Find where the given text appears and provide that cell's center as (X, Y) coordinate. 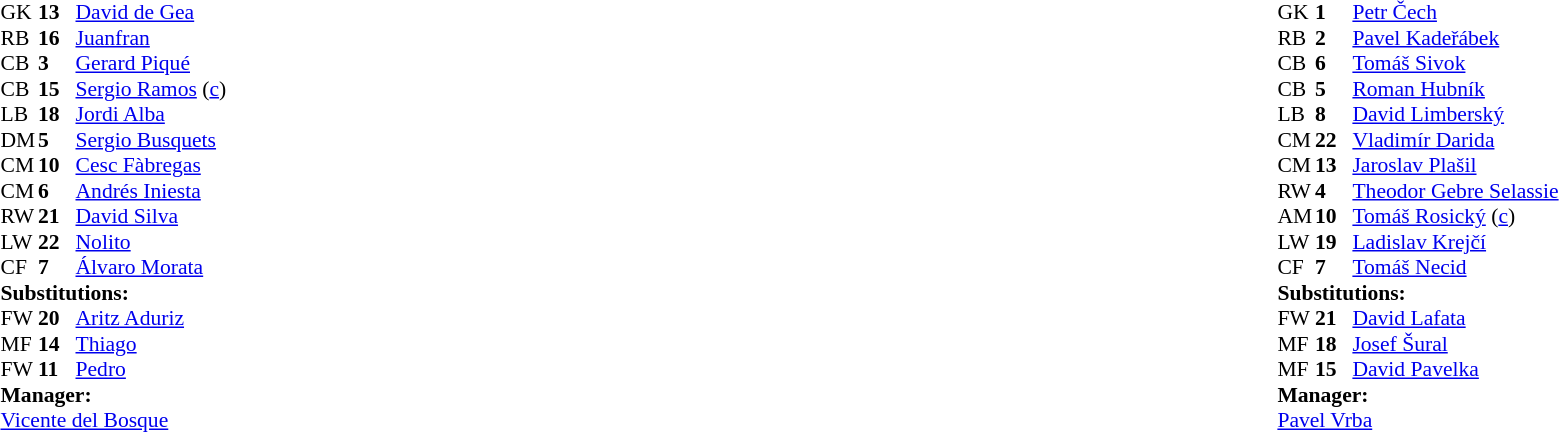
David Lafata (1455, 319)
Tomáš Necid (1455, 267)
Theodor Gebre Selassie (1455, 191)
Roman Hubník (1455, 89)
Ladislav Krejčí (1455, 242)
1 (1334, 13)
David Pavelka (1455, 369)
11 (57, 369)
8 (1334, 115)
Andrés Iniesta (152, 191)
Tomáš Sivok (1455, 63)
Sergio Ramos (c) (152, 89)
Petr Čech (1455, 13)
David Limberský (1455, 115)
Cesc Fàbregas (152, 165)
Vladimír Darida (1455, 140)
AM (1296, 217)
Pedro (152, 369)
Jaroslav Plašil (1455, 165)
David Silva (152, 217)
Gerard Piqué (152, 63)
Tomáš Rosický (c) (1455, 217)
Juanfran (152, 38)
David de Gea (152, 13)
3 (57, 63)
Pavel Kadeřábek (1455, 38)
16 (57, 38)
2 (1334, 38)
20 (57, 319)
Nolito (152, 242)
Jordi Alba (152, 115)
Josef Šural (1455, 344)
Aritz Aduriz (152, 319)
Álvaro Morata (152, 267)
4 (1334, 191)
Sergio Busquets (152, 140)
Thiago (152, 344)
19 (1334, 242)
14 (57, 344)
DM (19, 140)
